Find where the given text appears and provide that cell's center as [x, y] coordinate. 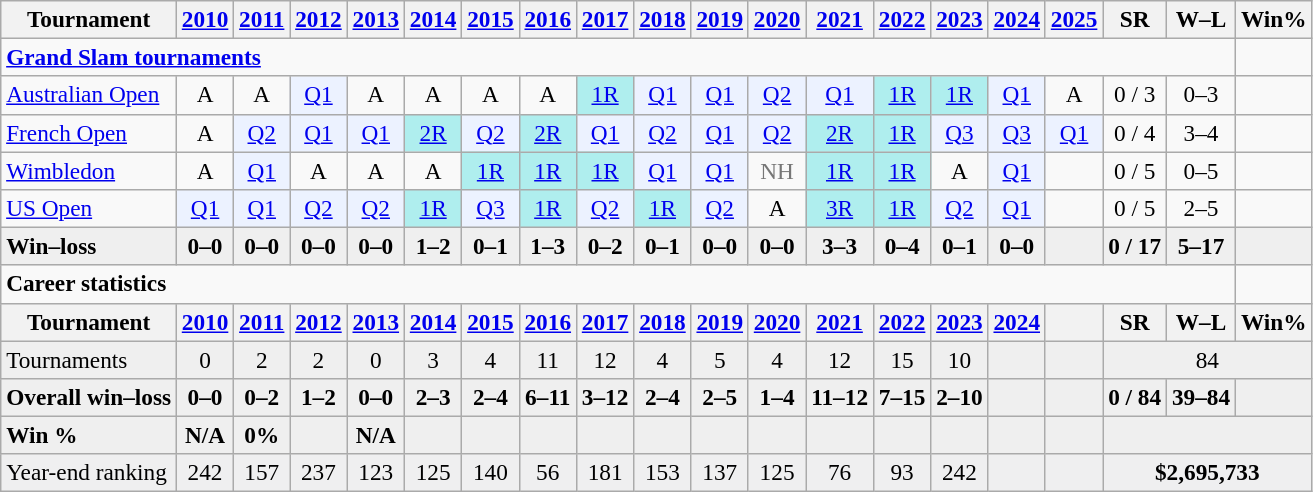
0–4 [902, 246]
$2,695,733 [1208, 473]
Year-end ranking [89, 473]
181 [604, 473]
0–3 [1202, 95]
237 [318, 473]
Win–loss [89, 246]
3–4 [1202, 133]
Grand Slam tournaments [618, 57]
Tournaments [89, 359]
Australian Open [89, 95]
140 [490, 473]
Career statistics [618, 284]
1–4 [776, 397]
1–3 [548, 246]
3R [840, 208]
11 [548, 359]
3–3 [840, 246]
5–17 [1202, 246]
123 [376, 473]
Overall win–loss [89, 397]
15 [902, 359]
93 [902, 473]
3–12 [604, 397]
0 / 17 [1135, 246]
NH [776, 170]
157 [262, 473]
0% [262, 435]
5 [720, 359]
French Open [89, 133]
0 / 3 [1135, 95]
US Open [89, 208]
0 / 84 [1135, 397]
11–12 [840, 397]
7–15 [902, 397]
0 / 4 [1135, 133]
Wimbledon [89, 170]
56 [548, 473]
137 [720, 473]
3 [432, 359]
0–5 [1202, 170]
6–11 [548, 397]
2025 [1074, 19]
10 [960, 359]
Win % [89, 435]
2–3 [432, 397]
76 [840, 473]
39–84 [1202, 397]
2–10 [960, 397]
153 [662, 473]
84 [1208, 359]
